Search for the cell housing the specified text and yield its (x, y) center coordinate. 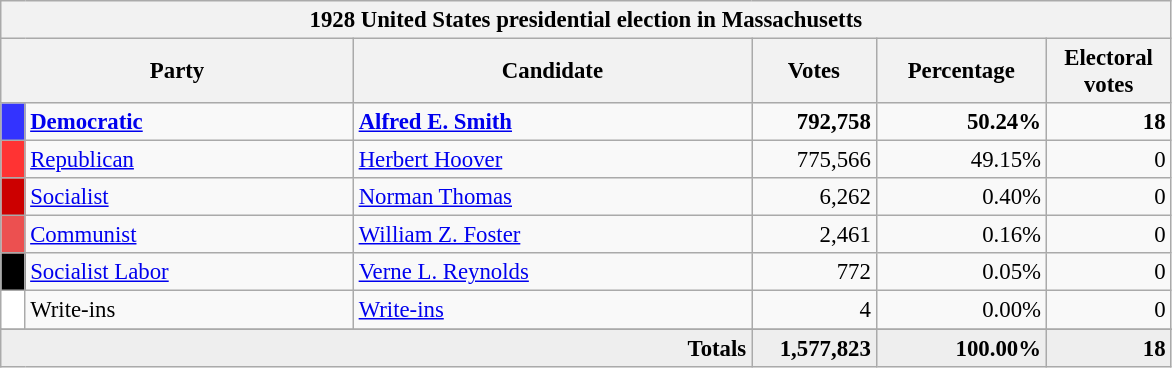
49.15% (961, 160)
Electoral votes (1108, 72)
100.00% (961, 348)
Norman Thomas (552, 197)
Votes (814, 72)
4 (814, 310)
William Z. Foster (552, 235)
792,758 (814, 122)
Candidate (552, 72)
Democratic (189, 122)
Totals (376, 348)
Percentage (961, 72)
0.16% (961, 235)
775,566 (814, 160)
Party (178, 72)
Verne L. Reynolds (552, 273)
1,577,823 (814, 348)
Alfred E. Smith (552, 122)
Republican (189, 160)
Socialist Labor (189, 273)
Communist (189, 235)
772 (814, 273)
6,262 (814, 197)
0.00% (961, 310)
50.24% (961, 122)
0.40% (961, 197)
0.05% (961, 273)
1928 United States presidential election in Massachusetts (586, 20)
2,461 (814, 235)
Herbert Hoover (552, 160)
Socialist (189, 197)
